Determine the (x, y) coordinate at the center of the cell enclosing the given text.  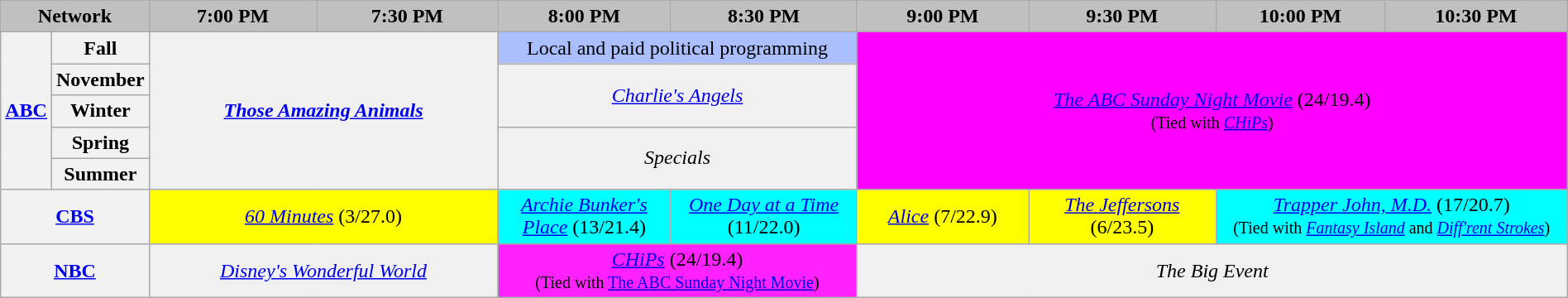
Charlie's Angels (677, 95)
10:30 PM (1477, 17)
Disney's Wonderful World (323, 270)
The ABC Sunday Night Movie (24/19.4)(Tied with CHiPs) (1212, 111)
One Day at a Time (11/22.0) (764, 217)
Archie Bunker's Place (13/21.4) (584, 217)
Fall (100, 48)
NBC (74, 270)
60 Minutes (3/27.0) (323, 217)
9:30 PM (1123, 17)
7:00 PM (233, 17)
Spring (100, 142)
The Jeffersons (6/23.5) (1123, 217)
Those Amazing Animals (323, 111)
9:00 PM (943, 17)
7:30 PM (407, 17)
Local and paid political programming (677, 48)
Specials (677, 158)
Trapper John, M.D. (17/20.7)(Tied with Fantasy Island and Diff'rent Strokes) (1391, 217)
November (100, 79)
Network (74, 17)
8:00 PM (584, 17)
CHiPs (24/19.4)(Tied with The ABC Sunday Night Movie) (677, 270)
Alice (7/22.9) (943, 217)
CBS (74, 217)
10:00 PM (1300, 17)
ABC (26, 111)
Winter (100, 111)
Summer (100, 174)
8:30 PM (764, 17)
The Big Event (1212, 270)
